Search for the cell housing the specified text and yield its (x, y) center coordinate. 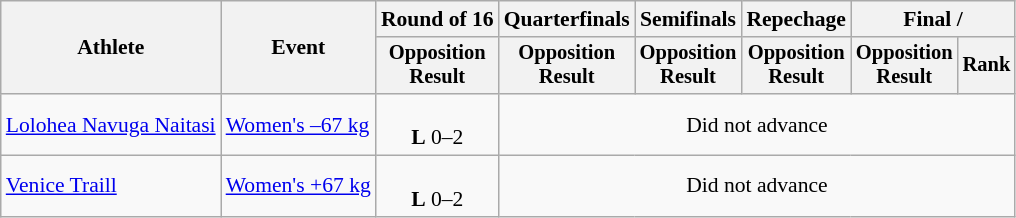
Repechage (796, 19)
Semifinals (688, 19)
Rank (987, 66)
Quarterfinals (567, 19)
Round of 16 (438, 19)
Women's –67 kg (298, 124)
Final / (933, 19)
Lolohea Navuga Naitasi (111, 124)
Event (298, 48)
Venice Traill (111, 186)
Athlete (111, 48)
Women's +67 kg (298, 186)
